From the cell containing the given text, extract its center point as (x, y) coordinate. 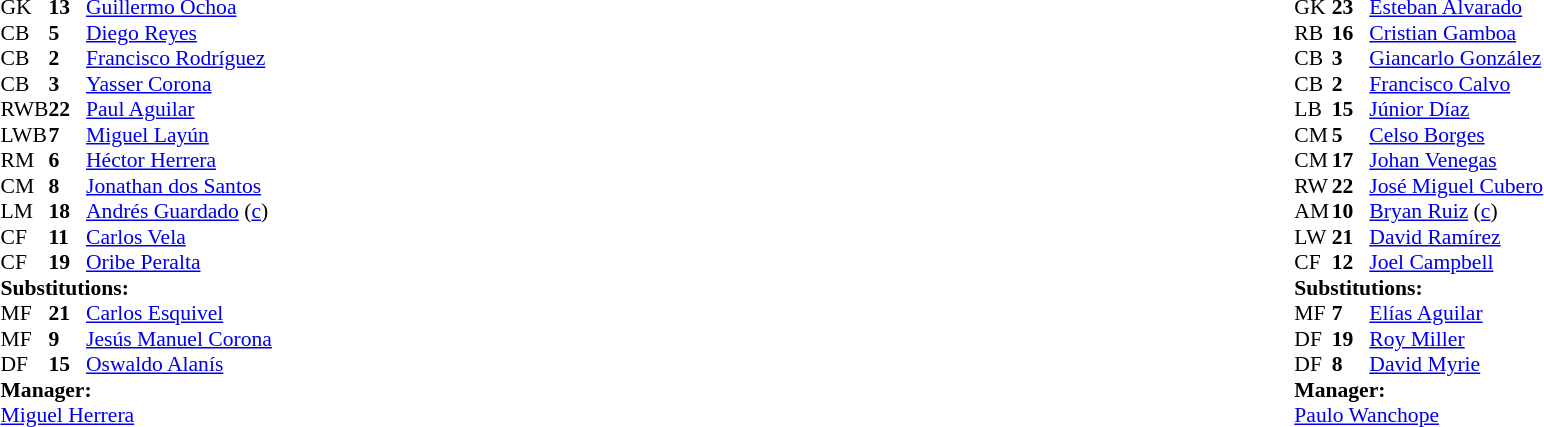
AM (1313, 211)
Elías Aguilar (1456, 313)
Jesús Manuel Corona (179, 339)
RB (1313, 33)
9 (67, 339)
LWB (24, 135)
Oribe Peralta (179, 263)
17 (1351, 161)
Héctor Herrera (179, 161)
Giancarlo González (1456, 59)
David Myrie (1456, 365)
Paul Aguilar (179, 109)
David Ramírez (1456, 237)
RM (24, 161)
José Miguel Cubero (1456, 186)
RW (1313, 186)
Joel Campbell (1456, 263)
LB (1313, 109)
RWB (24, 109)
Bryan Ruiz (c) (1456, 211)
Miguel Layún (179, 135)
Andrés Guardado (c) (179, 211)
Júnior Díaz (1456, 109)
Francisco Calvo (1456, 84)
Cristian Gamboa (1456, 33)
Carlos Esquivel (179, 313)
LM (24, 211)
Johan Venegas (1456, 161)
10 (1351, 211)
Oswaldo Alanís (179, 365)
16 (1351, 33)
Carlos Vela (179, 237)
18 (67, 211)
Diego Reyes (179, 33)
Jonathan dos Santos (179, 186)
Yasser Corona (179, 84)
12 (1351, 263)
Celso Borges (1456, 135)
11 (67, 237)
Francisco Rodríguez (179, 59)
LW (1313, 237)
Roy Miller (1456, 339)
6 (67, 161)
